Pinpoint the cell where the given text exists, returning its (x, y) midpoint coordinate. 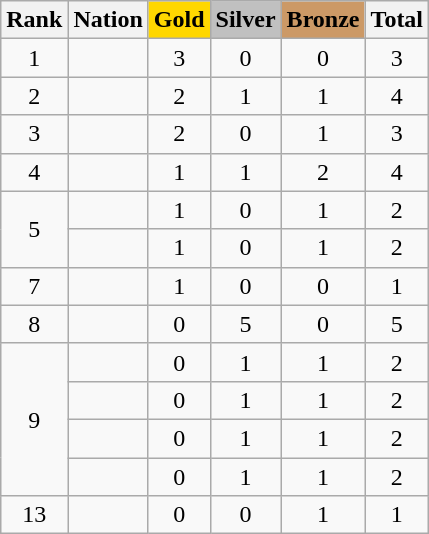
Rank (34, 20)
9 (34, 419)
7 (34, 286)
Total (397, 20)
Gold (179, 20)
Nation (108, 20)
Bronze (323, 20)
Silver (246, 20)
13 (34, 515)
8 (34, 324)
